Detect which cell encompasses the target text, then output its [x, y] center coordinate. 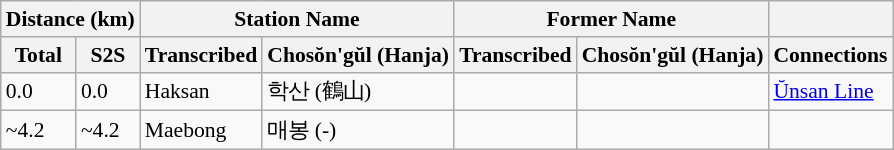
S2S [108, 55]
Haksan [201, 92]
Former Name [611, 19]
Distance (km) [70, 19]
Connections [830, 55]
Maebong [201, 130]
Ŭnsan Line [830, 92]
매봉 (-) [358, 130]
Total [38, 55]
Station Name [297, 19]
학산 (鶴山) [358, 92]
